Search for the cell housing the specified text and yield its [x, y] center coordinate. 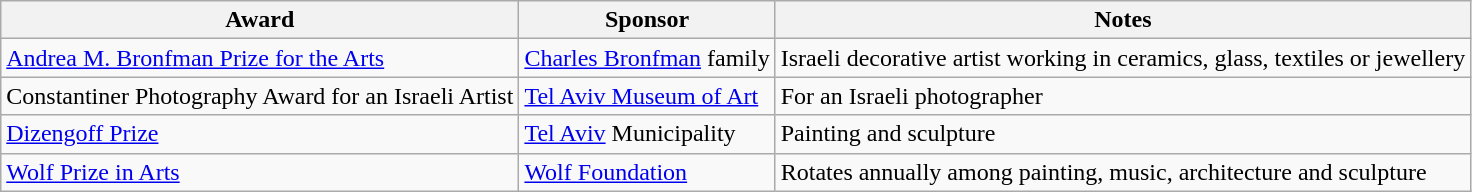
Dizengoff Prize [260, 134]
Wolf Prize in Arts [260, 172]
Tel Aviv Museum of Art [647, 96]
Tel Aviv Municipality [647, 134]
Charles Bronfman family [647, 58]
Constantiner Photography Award for an Israeli Artist [260, 96]
Notes [1122, 20]
For an Israeli photographer [1122, 96]
Sponsor [647, 20]
Painting and sculpture [1122, 134]
Israeli decorative artist working in ceramics, glass, textiles or jewellery [1122, 58]
Rotates annually among painting, music, architecture and sculpture [1122, 172]
Wolf Foundation [647, 172]
Andrea M. Bronfman Prize for the Arts [260, 58]
Award [260, 20]
